Detect which cell encompasses the target text, then output its [X, Y] center coordinate. 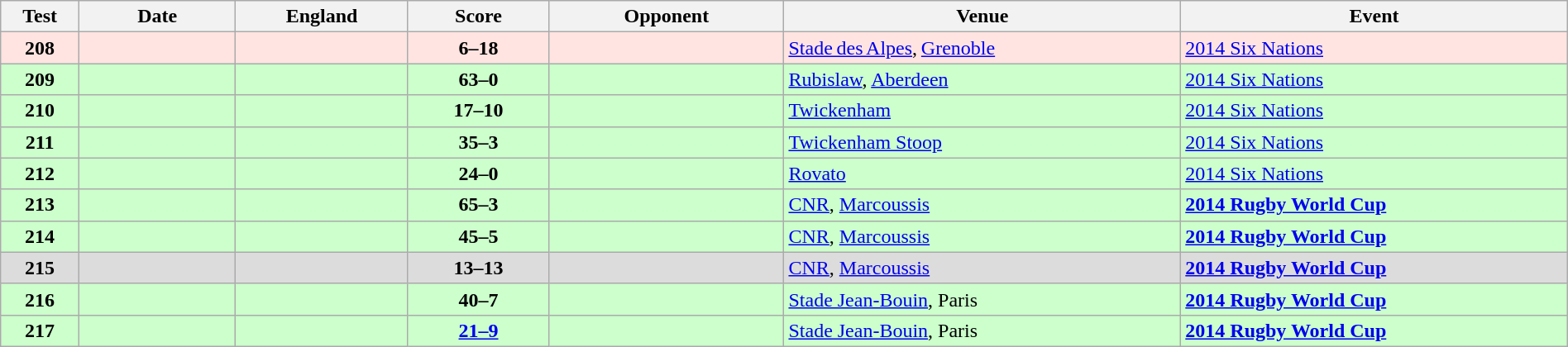
Rovato [982, 173]
Twickenham Stoop [982, 142]
214 [40, 236]
63–0 [478, 79]
Twickenham [982, 111]
Score [478, 17]
Test [40, 17]
Opponent [667, 17]
213 [40, 205]
Stade des Alpes, Grenoble [982, 48]
212 [40, 173]
24–0 [478, 173]
6–18 [478, 48]
40–7 [478, 299]
13–13 [478, 268]
208 [40, 48]
216 [40, 299]
211 [40, 142]
217 [40, 330]
35–3 [478, 142]
45–5 [478, 236]
210 [40, 111]
Event [1374, 17]
Rubislaw, Aberdeen [982, 79]
Venue [982, 17]
17–10 [478, 111]
21–9 [478, 330]
209 [40, 79]
65–3 [478, 205]
Date [157, 17]
England [322, 17]
215 [40, 268]
